Scan for the cell matching the given text and deliver its (X, Y) coordinate at center. 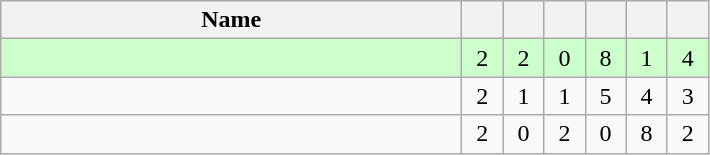
Name (232, 20)
3 (688, 96)
5 (606, 96)
